Pinpoint the cell where the given text exists, returning its (x, y) midpoint coordinate. 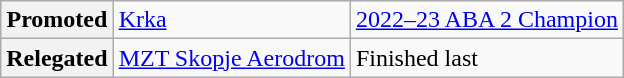
Finished last (486, 58)
Relegated (57, 58)
Promoted (57, 20)
Krka (232, 20)
2022–23 ABA 2 Champion (486, 20)
MZT Skopje Aerodrom (232, 58)
